For the text-containing cell, return its midpoint in [X, Y] coordinate format. 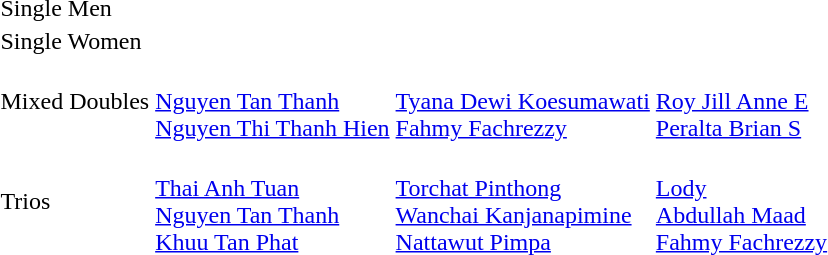
Nguyen Tan ThanhNguyen Thi Thanh Hien [272, 101]
Roy Jill Anne EPeralta Brian S [741, 101]
Tyana Dewi KoesumawatiFahmy Fachrezzy [522, 101]
